Return (X, Y) of the center of cell containing provided text 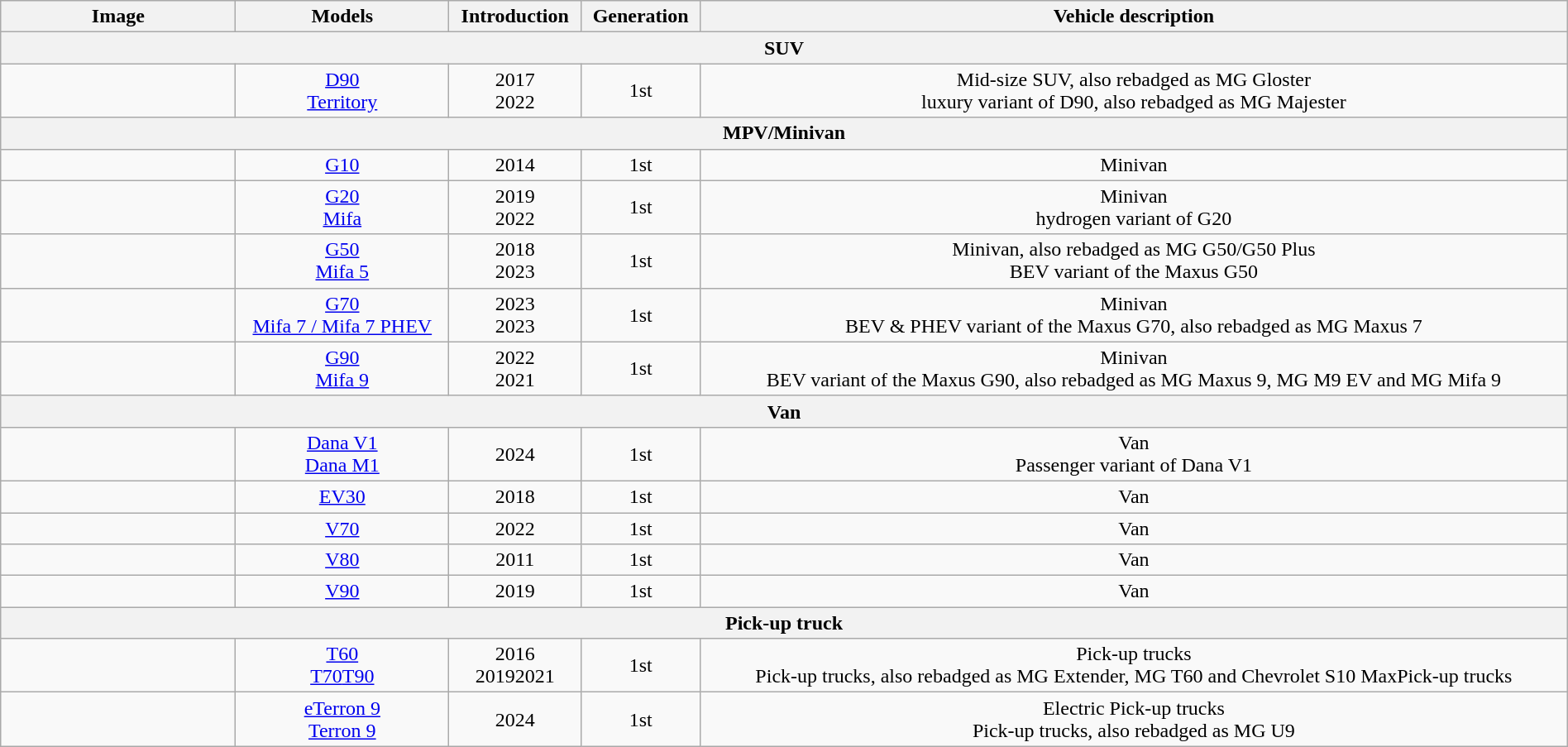
Vehicle description (1135, 17)
Introduction (515, 17)
2014 (515, 165)
G20Mifa (342, 207)
20232023 (515, 314)
Pick-up truck (784, 623)
Mid-size SUV, also rebadged as MG Glosterluxury variant of D90, also rebadged as MG Majester (1135, 91)
2022 (515, 529)
G50Mifa 5 (342, 261)
Minivan, also rebadged as MG G50/G50 PlusBEV variant of the Maxus G50 (1135, 261)
Minivan (1135, 165)
V70 (342, 529)
D90Territory (342, 91)
EV30 (342, 496)
SUV (784, 48)
Image (118, 17)
G70Mifa 7 / Mifa 7 PHEV (342, 314)
Models (342, 17)
2019 (515, 591)
Dana V1Dana M1 (342, 453)
MPV/Minivan (784, 133)
20222021 (515, 369)
G10 (342, 165)
Pick-up trucksPick-up trucks, also rebadged as MG Extender, MG T60 and Chevrolet S10 MaxPick-up trucks (1135, 665)
V90 (342, 591)
T60T70T90 (342, 665)
Minivanhydrogen variant of G20 (1135, 207)
2011 (515, 560)
VanPassenger variant of Dana V1 (1135, 453)
eTerron 9Terron 9 (342, 720)
Generation (641, 17)
20192022 (515, 207)
MinivanBEV variant of the Maxus G90, also rebadged as MG Maxus 9, MG M9 EV and MG Mifa 9 (1135, 369)
Electric Pick-up trucksPick-up trucks, also rebadged as MG U9 (1135, 720)
MinivanBEV & PHEV variant of the Maxus G70, also rebadged as MG Maxus 7 (1135, 314)
G90Mifa 9 (342, 369)
2018 (515, 496)
20172022 (515, 91)
201620192021 (515, 665)
20182023 (515, 261)
V80 (342, 560)
